Capture the cell that displays the provided text and extract its (X, Y) central coordinate. 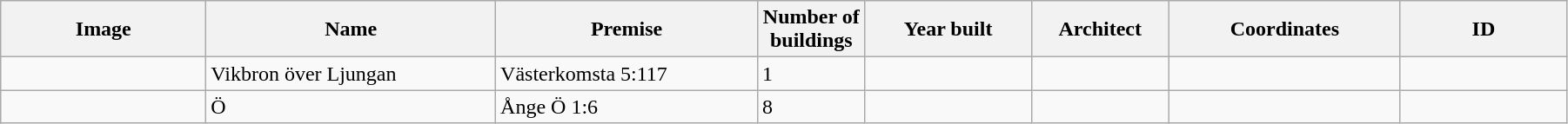
1 (812, 74)
8 (812, 107)
Number ofbuildings (812, 29)
Ö (352, 107)
Coordinates (1284, 29)
Ånge Ö 1:6 (627, 107)
Name (352, 29)
Architect (1100, 29)
Västerkomsta 5:117 (627, 74)
Vikbron över Ljungan (352, 74)
ID (1483, 29)
Year built (948, 29)
Image (104, 29)
Premise (627, 29)
